Detect which cell encompasses the target text, then output its (x, y) center coordinate. 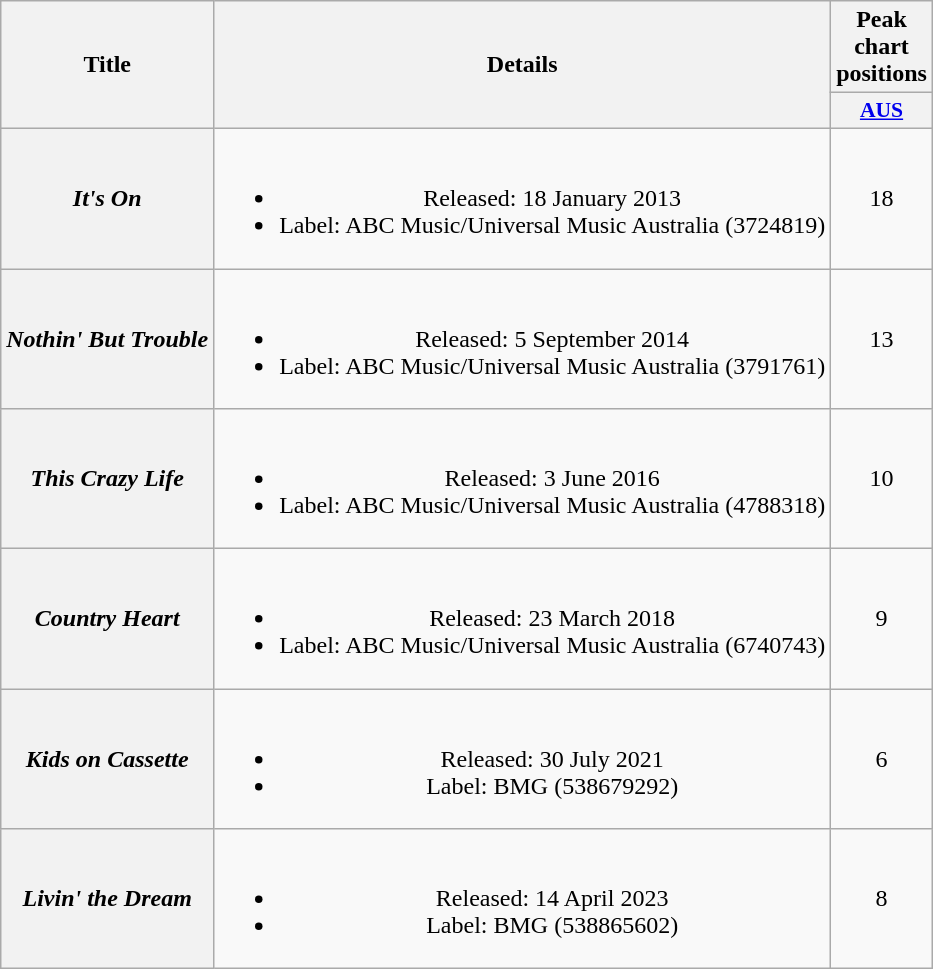
18 (882, 198)
Released: 23 March 2018Label: ABC Music/Universal Music Australia (6740743) (522, 619)
Released: 5 September 2014Label: ABC Music/Universal Music Australia (3791761) (522, 338)
Released: 3 June 2016Label: ABC Music/Universal Music Australia (4788318) (522, 479)
Livin' the Dream (108, 899)
Nothin' But Trouble (108, 338)
Released: 14 April 2023Label: BMG (538865602) (522, 899)
Title (108, 65)
Released: 30 July 2021Label: BMG (538679292) (522, 759)
It's On (108, 198)
Kids on Cassette (108, 759)
13 (882, 338)
9 (882, 619)
Country Heart (108, 619)
6 (882, 759)
Details (522, 65)
AUS (882, 111)
This Crazy Life (108, 479)
Peak chart positions (882, 47)
8 (882, 899)
10 (882, 479)
Released: 18 January 2013Label: ABC Music/Universal Music Australia (3724819) (522, 198)
